Capture the cell that displays the provided text and extract its [x, y] central coordinate. 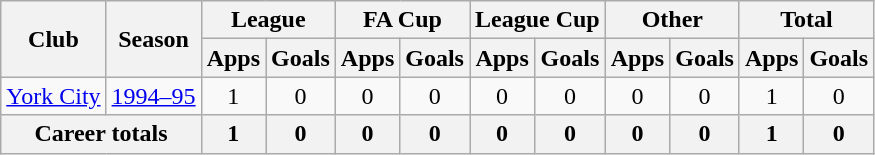
League Cup [538, 20]
League [268, 20]
Career totals [101, 134]
Total [806, 20]
1994–95 [154, 96]
York City [54, 96]
Other [672, 20]
FA Cup [402, 20]
Club [54, 39]
Season [154, 39]
